Return the [x, y] coordinate for the center point of the cell that contains the specified text.  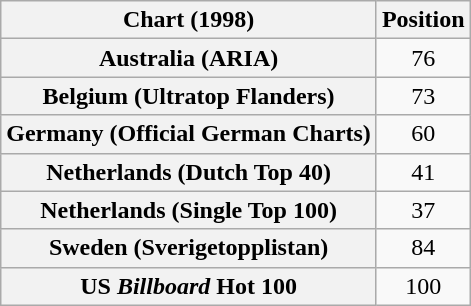
US Billboard Hot 100 [189, 286]
Netherlands (Dutch Top 40) [189, 172]
60 [423, 134]
76 [423, 58]
Sweden (Sverigetopplistan) [189, 248]
Netherlands (Single Top 100) [189, 210]
Position [423, 20]
Australia (ARIA) [189, 58]
37 [423, 210]
Germany (Official German Charts) [189, 134]
41 [423, 172]
73 [423, 96]
Chart (1998) [189, 20]
84 [423, 248]
100 [423, 286]
Belgium (Ultratop Flanders) [189, 96]
